Locate the cell with the specified text and output its [X, Y] center coordinate. 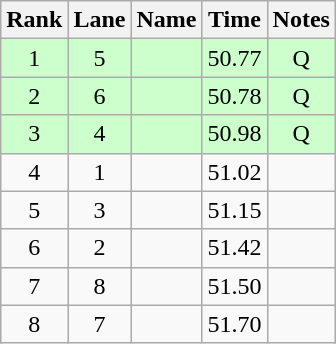
51.02 [234, 172]
Lane [100, 20]
Time [234, 20]
50.98 [234, 134]
Rank [34, 20]
50.78 [234, 96]
50.77 [234, 58]
51.15 [234, 210]
Notes [301, 20]
Name [166, 20]
51.70 [234, 324]
51.50 [234, 286]
51.42 [234, 248]
